Identify which cell holds the provided text, then report its (X, Y) central coordinate. 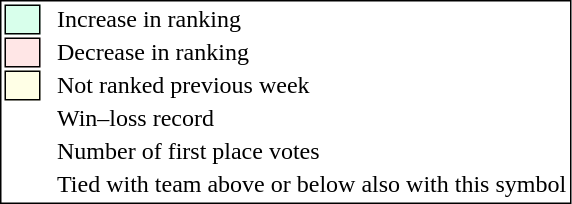
Win–loss record (312, 119)
Decrease in ranking (312, 53)
Tied with team above or below also with this symbol (312, 185)
Number of first place votes (312, 151)
Not ranked previous week (312, 85)
Increase in ranking (312, 19)
